Detect which cell encompasses the target text, then output its [x, y] center coordinate. 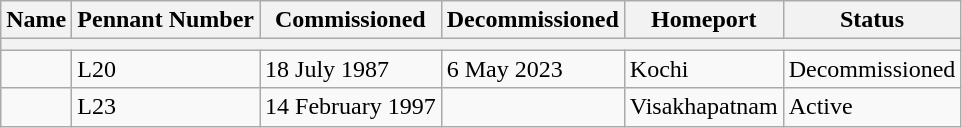
14 February 1997 [351, 107]
Active [872, 107]
L20 [166, 69]
18 July 1987 [351, 69]
Visakhapatnam [704, 107]
6 May 2023 [532, 69]
Pennant Number [166, 20]
Commissioned [351, 20]
Name [36, 20]
Status [872, 20]
Homeport [704, 20]
Kochi [704, 69]
L23 [166, 107]
